Locate the cell with the specified text and output its [X, Y] center coordinate. 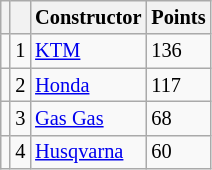
3 [20, 118]
4 [20, 152]
68 [178, 118]
Husqvarna [88, 152]
60 [178, 152]
Points [178, 17]
KTM [88, 51]
Honda [88, 85]
136 [178, 51]
Gas Gas [88, 118]
Constructor [88, 17]
117 [178, 85]
2 [20, 85]
1 [20, 51]
